From the cell containing the given text, extract its center point as (X, Y) coordinate. 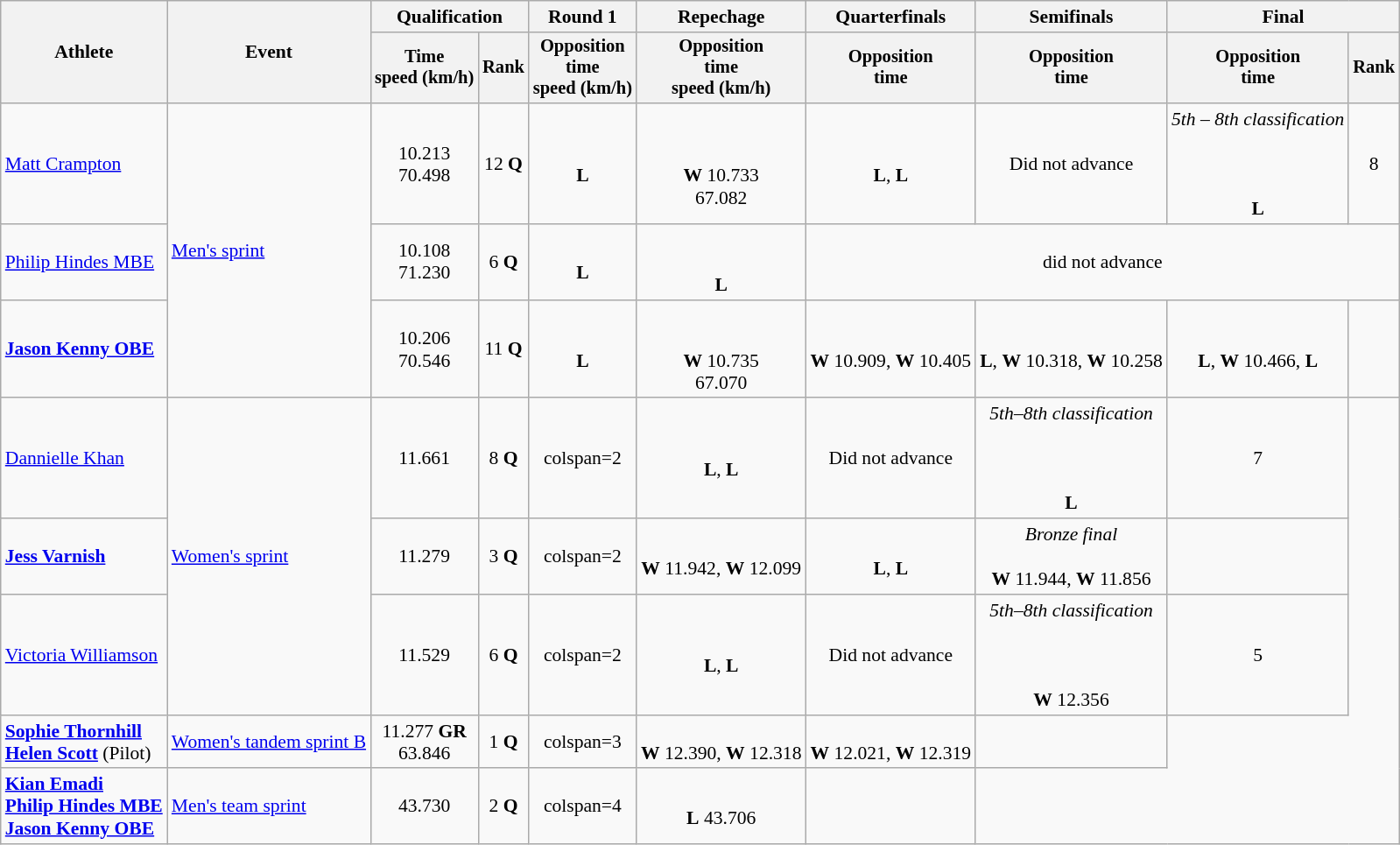
11.279 (424, 557)
10.10871.230 (424, 263)
L, W 10.318, W 10.258 (1072, 349)
Semifinals (1072, 17)
5th – 8th classificationL (1257, 164)
Women's tandem sprint B (269, 743)
Quarterfinals (891, 17)
Qualification (450, 17)
Repechage (721, 17)
W 11.942, W 12.099 (721, 557)
Athlete (84, 53)
1 Q (503, 743)
Round 1 (583, 17)
W 12.390, W 12.318 (721, 743)
10.21370.498 (424, 164)
8 Q (503, 459)
L 43.706 (721, 807)
Women's sprint (269, 557)
Final (1284, 17)
12 Q (503, 164)
L, W 10.466, L (1257, 349)
W 10.909, W 10.405 (891, 349)
Matt Crampton (84, 164)
5th–8th classificationL (1072, 459)
11.529 (424, 655)
W 12.021, W 12.319 (891, 743)
43.730 (424, 807)
colspan=3 (583, 743)
7 (1257, 459)
Victoria Williamson (84, 655)
Timespeed (km/h) (424, 68)
W 10.73567.070 (721, 349)
Philip Hindes MBE (84, 263)
Jason Kenny OBE (84, 349)
W 10.73367.082 (721, 164)
colspan=4 (583, 807)
Sophie ThornhillHelen Scott (Pilot) (84, 743)
2 Q (503, 807)
5th–8th classificationW 12.356 (1072, 655)
Jess Varnish (84, 557)
10.20670.546 (424, 349)
Kian EmadiPhilip Hindes MBEJason Kenny OBE (84, 807)
Men's team sprint (269, 807)
11 Q (503, 349)
Event (269, 53)
11.277 GR63.846 (424, 743)
5 (1257, 655)
3 Q (503, 557)
Bronze finalW 11.944, W 11.856 (1072, 557)
did not advance (1103, 263)
11.661 (424, 459)
Dannielle Khan (84, 459)
Men's sprint (269, 250)
8 (1374, 164)
